Determine the (X, Y) coordinate at the center of the cell enclosing the given text.  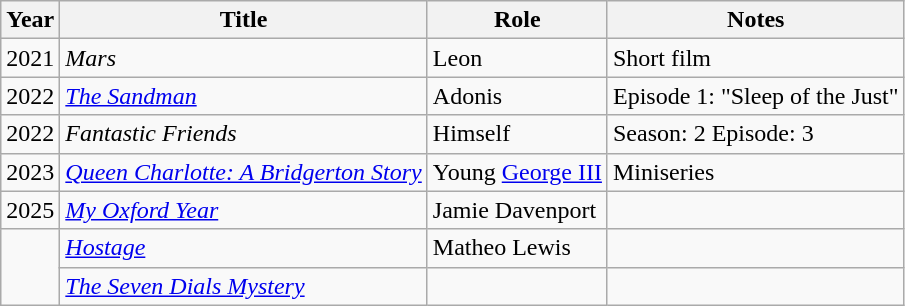
Miniseries (756, 172)
2023 (30, 172)
Year (30, 20)
Season: 2 Episode: 3 (756, 134)
Hostage (244, 248)
Mars (244, 58)
Himself (517, 134)
Queen Charlotte: A Bridgerton Story (244, 172)
2021 (30, 58)
Role (517, 20)
Fantastic Friends (244, 134)
Short film (756, 58)
Notes (756, 20)
My Oxford Year (244, 210)
Jamie Davenport (517, 210)
Matheo Lewis (517, 248)
2025 (30, 210)
The Sandman (244, 96)
Young George III (517, 172)
Episode 1: "Sleep of the Just" (756, 96)
Leon (517, 58)
Title (244, 20)
The Seven Dials Mystery (244, 286)
Adonis (517, 96)
